Determine the (x, y) coordinate at the center of the cell enclosing the given text.  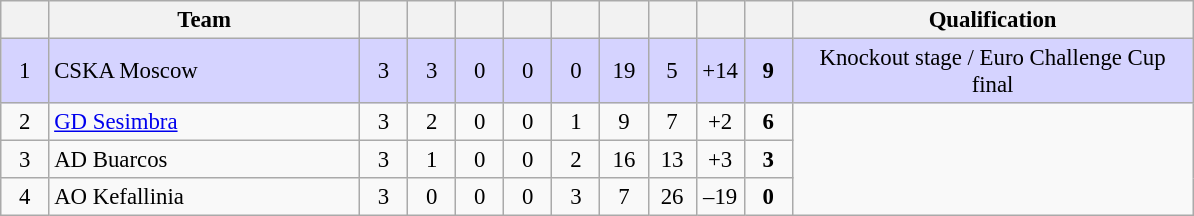
–19 (720, 197)
+14 (720, 72)
Knockout stage / Euro Challenge Cup final (992, 72)
+3 (720, 160)
5 (672, 72)
16 (624, 160)
Qualification (992, 20)
4 (25, 197)
6 (768, 122)
GD Sesimbra (204, 122)
26 (672, 197)
AO Kefallinia (204, 197)
Team (204, 20)
AD Buarcos (204, 160)
CSKA Moscow (204, 72)
13 (672, 160)
19 (624, 72)
+2 (720, 122)
